Find where the given text appears and provide that cell's center as (x, y) coordinate. 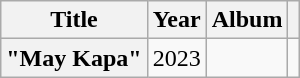
2023 (176, 58)
Year (176, 20)
Title (74, 20)
Album (247, 20)
"May Kapa" (74, 58)
